Detect which cell encompasses the target text, then output its (x, y) center coordinate. 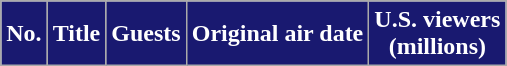
Original air date (278, 34)
Guests (146, 34)
Title (76, 34)
No. (24, 34)
U.S. viewers(millions) (438, 34)
